Provide the [x, y] coordinate of the cell's center where the given text is located.  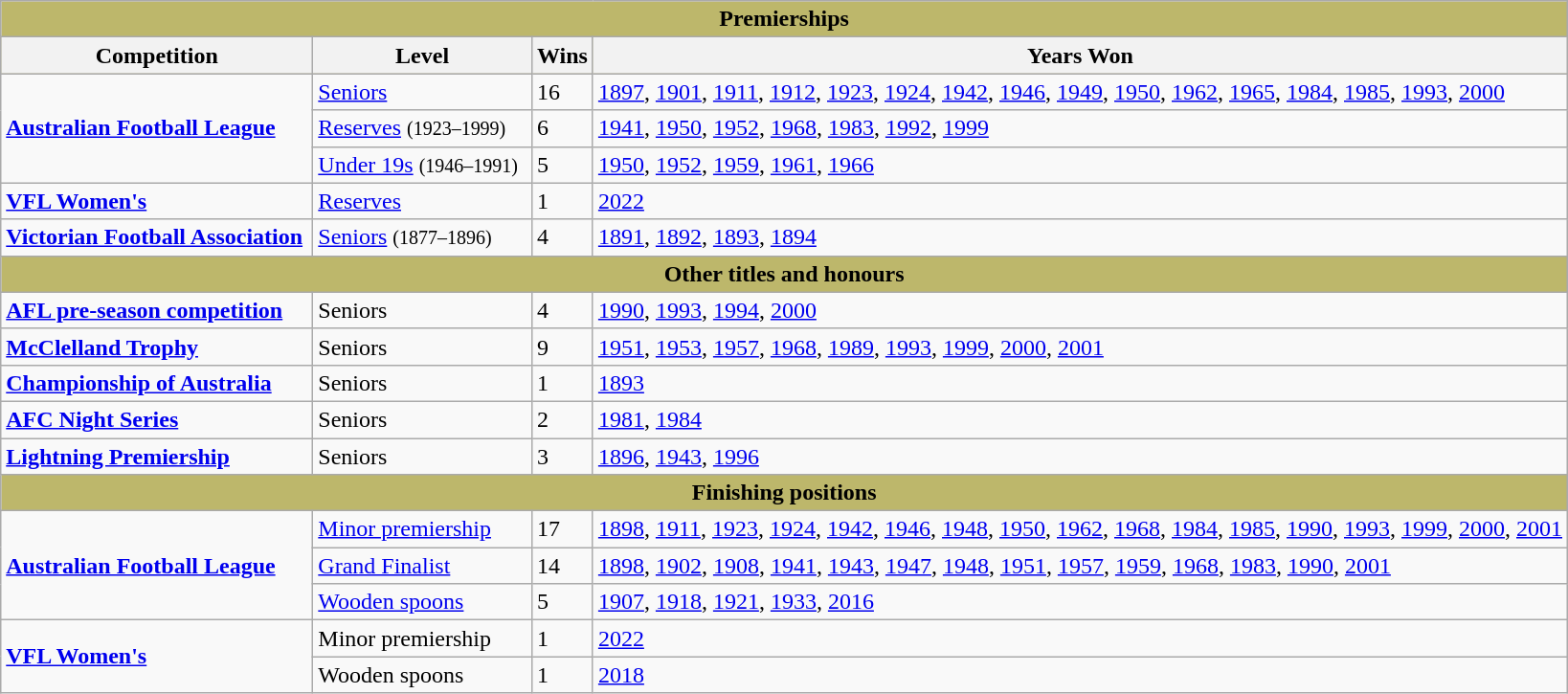
1907, 1918, 1921, 1933, 2016 [1080, 602]
2 [562, 419]
3 [562, 457]
1950, 1952, 1959, 1961, 1966 [1080, 165]
1891, 1892, 1893, 1894 [1080, 237]
Competition [157, 56]
Lightning Premiership [157, 457]
Reserves (1923–1999) [423, 128]
AFC Night Series [157, 419]
14 [562, 566]
1941, 1950, 1952, 1968, 1983, 1992, 1999 [1080, 128]
1897, 1901, 1911, 1912, 1923, 1924, 1942, 1946, 1949, 1950, 1962, 1965, 1984, 1985, 1993, 2000 [1080, 92]
Other titles and honours [785, 274]
Premierships [785, 19]
Wins [562, 56]
17 [562, 529]
1896, 1943, 1996 [1080, 457]
Seniors (1877–1896) [423, 237]
Level [423, 56]
Years Won [1080, 56]
1893 [1080, 383]
McClelland Trophy [157, 347]
1981, 1984 [1080, 419]
Finishing positions [785, 493]
1898, 1902, 1908, 1941, 1943, 1947, 1948, 1951, 1957, 1959, 1968, 1983, 1990, 2001 [1080, 566]
Under 19s (1946–1991) [423, 165]
Grand Finalist [423, 566]
2018 [1080, 675]
1951, 1953, 1957, 1968, 1989, 1993, 1999, 2000, 2001 [1080, 347]
Championship of Australia [157, 383]
1990, 1993, 1994, 2000 [1080, 310]
16 [562, 92]
Victorian Football Association [157, 237]
AFL pre-season competition [157, 310]
1898, 1911, 1923, 1924, 1942, 1946, 1948, 1950, 1962, 1968, 1984, 1985, 1990, 1993, 1999, 2000, 2001 [1080, 529]
9 [562, 347]
Reserves [423, 201]
6 [562, 128]
